Scan for the cell matching the given text and deliver its (X, Y) coordinate at center. 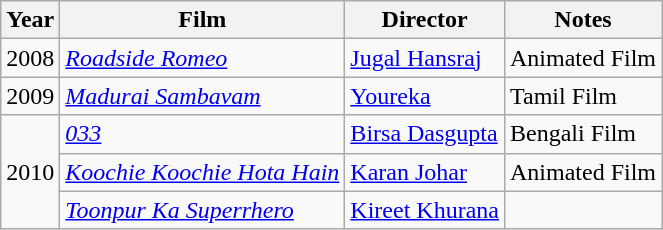
Notes (582, 20)
Year (30, 20)
2010 (30, 172)
Jugal Hansraj (425, 58)
Youreka (425, 96)
Madurai Sambavam (202, 96)
Karan Johar (425, 172)
Director (425, 20)
Birsa Dasgupta (425, 134)
033 (202, 134)
Bengali Film (582, 134)
Kireet Khurana (425, 210)
Film (202, 20)
2008 (30, 58)
Koochie Koochie Hota Hain (202, 172)
Roadside Romeo (202, 58)
Toonpur Ka Superrhero (202, 210)
2009 (30, 96)
Tamil Film (582, 96)
